Scan for the cell matching the given text and deliver its [X, Y] coordinate at center. 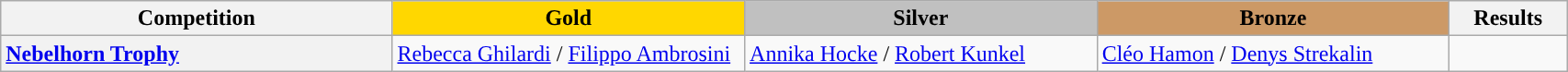
Silver [921, 18]
Cléo Hamon / Denys Strekalin [1273, 54]
Results [1508, 18]
Bronze [1273, 18]
Annika Hocke / Robert Kunkel [921, 54]
Competition [197, 18]
Gold [569, 18]
Rebecca Ghilardi / Filippo Ambrosini [569, 54]
Nebelhorn Trophy [197, 54]
